Return [x, y] of the center of cell containing provided text 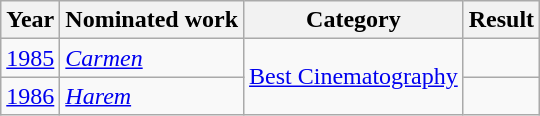
Harem [152, 96]
Year [30, 20]
Nominated work [152, 20]
Best Cinematography [354, 77]
Category [354, 20]
Result [501, 20]
1985 [30, 58]
1986 [30, 96]
Carmen [152, 58]
